From the cell containing the given text, extract its center point as (x, y) coordinate. 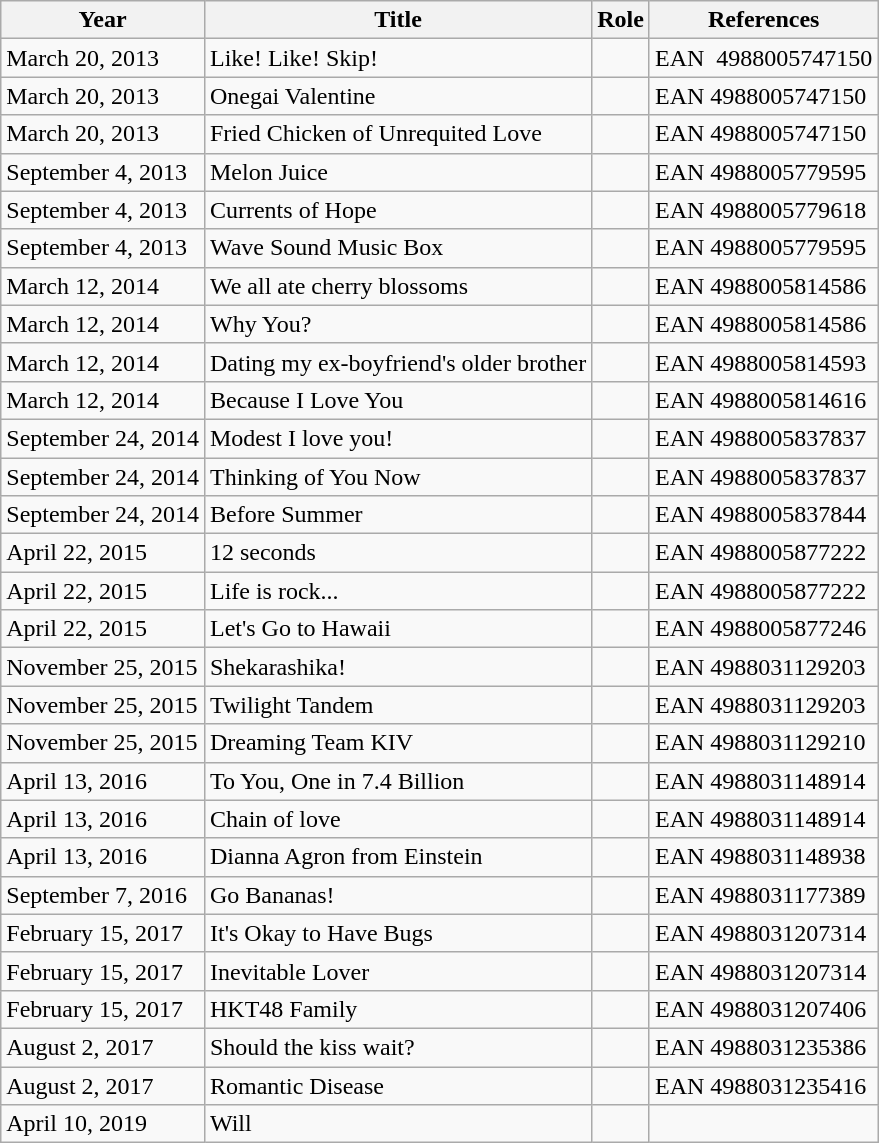
EAN 4988005877246 (763, 629)
It's Okay to Have Bugs (398, 933)
EAN 4988031177389 (763, 895)
September 7, 2016 (103, 895)
Dreaming Team KIV (398, 743)
Inevitable Lover (398, 971)
Thinking of You Now (398, 477)
Dating my ex-boyfriend's older brother (398, 362)
Before Summer (398, 515)
Fried Chicken of Unrequited Love (398, 134)
EAN 4988005779618 (763, 210)
Wave Sound Music Box (398, 248)
References (763, 20)
Like! Like! Skip! (398, 58)
Let's Go to Hawaii (398, 629)
Should the kiss wait? (398, 1047)
Because I Love You (398, 400)
EAN 4988031148938 (763, 857)
Go Bananas! (398, 895)
Romantic Disease (398, 1085)
Year (103, 20)
April 10, 2019 (103, 1124)
Currents of Hope (398, 210)
EAN 4988005814593 (763, 362)
Will (398, 1124)
12 seconds (398, 553)
Role (621, 20)
Dianna Agron from Einstein (398, 857)
EAN 4988005837844 (763, 515)
Why You? (398, 324)
Chain of love (398, 819)
EAN 4988031207406 (763, 1009)
Life is rock... (398, 591)
EAN 4988031235386 (763, 1047)
HKT48 Family (398, 1009)
Shekarashika! (398, 667)
We all ate cherry blossoms (398, 286)
EAN 4988031129210 (763, 743)
To You, One in 7.4 Billion (398, 781)
Onegai Valentine (398, 96)
Twilight Tandem (398, 705)
Melon Juice (398, 172)
EAN 4988031235416 (763, 1085)
Modest I love you! (398, 438)
EAN 4988005814616 (763, 400)
Title (398, 20)
